Extract the (X, Y) coordinate from the center of the cell holding the provided text.  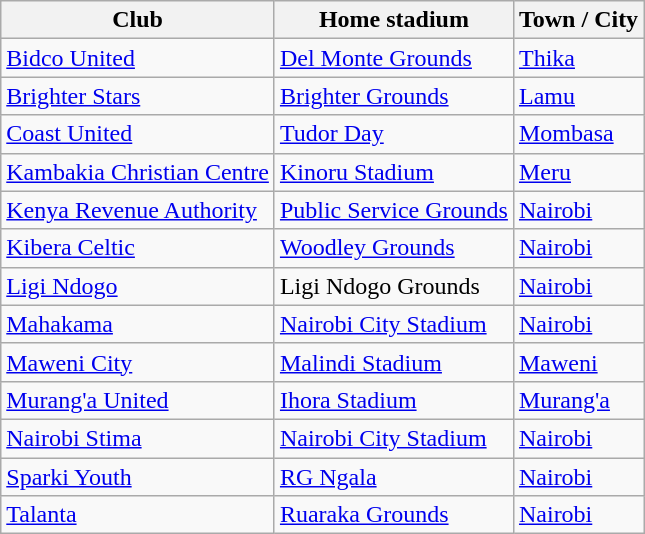
Maweni City (138, 362)
Kibera Celtic (138, 248)
Ihora Stadium (394, 400)
Ligi Ndogo Grounds (394, 286)
Kambakia Christian Centre (138, 172)
Mahakama (138, 324)
Home stadium (394, 20)
Coast United (138, 134)
Malindi Stadium (394, 362)
Del Monte Grounds (394, 58)
Thika (578, 58)
Town / City (578, 20)
Tudor Day (394, 134)
Maweni (578, 362)
Meru (578, 172)
Kinoru Stadium (394, 172)
Ligi Ndogo (138, 286)
Talanta (138, 515)
Mombasa (578, 134)
Ruaraka Grounds (394, 515)
RG Ngala (394, 477)
Sparki Youth (138, 477)
Nairobi Stima (138, 438)
Club (138, 20)
Brighter Grounds (394, 96)
Woodley Grounds (394, 248)
Kenya Revenue Authority (138, 210)
Murang'a (578, 400)
Bidco United (138, 58)
Murang'a United (138, 400)
Lamu (578, 96)
Brighter Stars (138, 96)
Public Service Grounds (394, 210)
